Return (X, Y) of the center of cell containing provided text 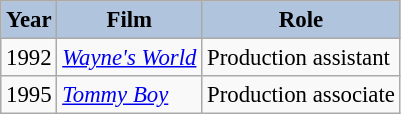
1992 (29, 58)
Production associate (302, 95)
Wayne's World (130, 58)
Production assistant (302, 58)
Role (302, 20)
Year (29, 20)
1995 (29, 95)
Tommy Boy (130, 95)
Film (130, 20)
